Find where the given text appears and provide that cell's center as [X, Y] coordinate. 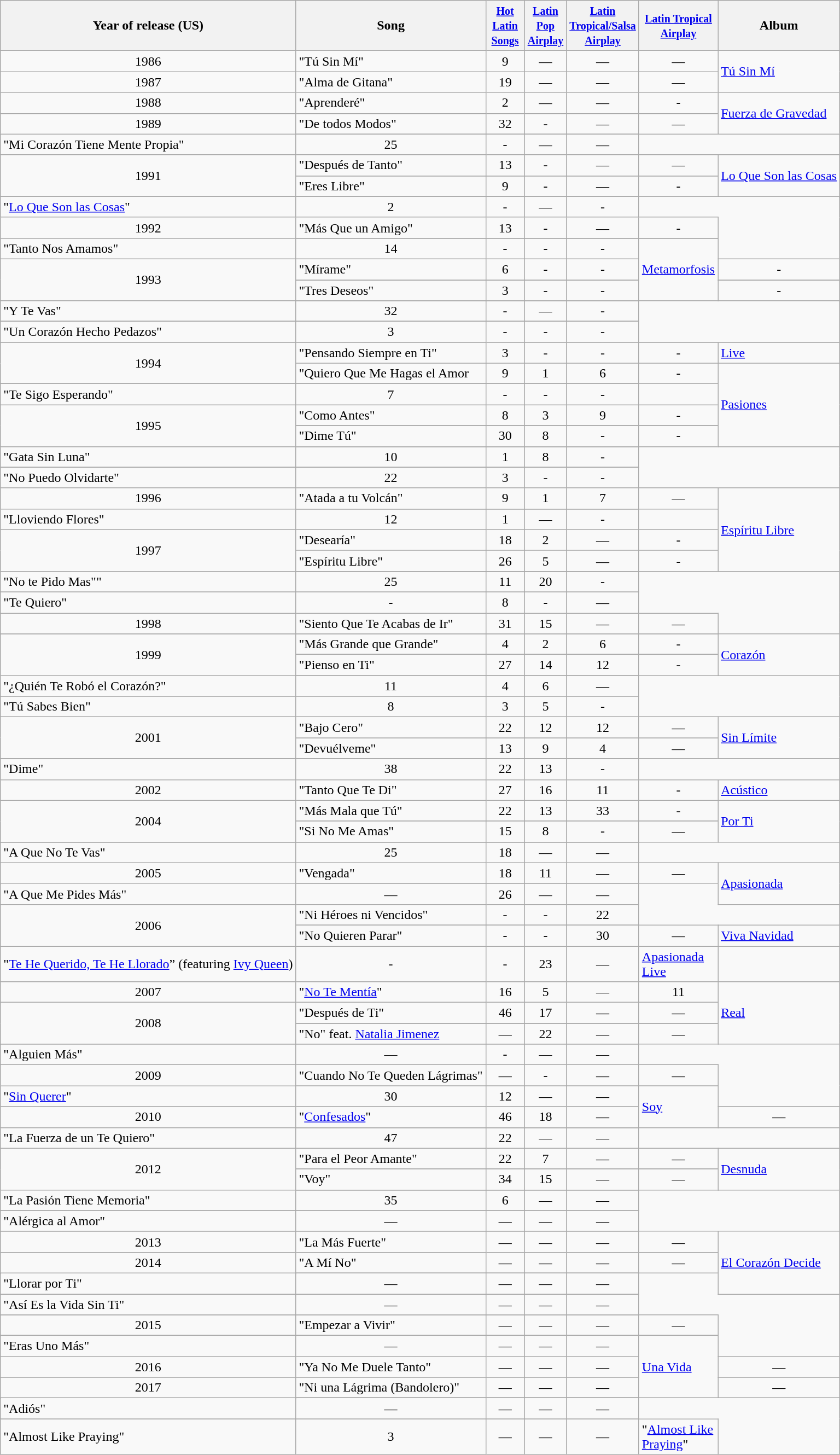
2005 [148, 873]
"Adiós" [148, 1409]
"Lloviendo Flores" [148, 519]
34 [505, 1179]
Fuerza de Gravedad [779, 113]
"Empezar a Vivir" [390, 1325]
"No te Pido Mas"" [148, 581]
"No Te Mentía" [390, 992]
"Eras Uno Más" [148, 1346]
"Si No Me Amas" [390, 831]
2008 [148, 1023]
23 [546, 964]
"No Quieren Parar" [390, 935]
2010 [148, 1117]
Pasiones [779, 405]
Latin Tropical Airplay [678, 26]
2017 [148, 1388]
Soy [678, 1107]
Live [779, 353]
"Tanto Nos Amamos" [148, 248]
1994 [148, 363]
"Bajo Cero" [390, 727]
"Confesados" [390, 1117]
35 [390, 1200]
"Más Grande que Grande" [390, 644]
"Eres Libre" [390, 186]
"La Pasión Tiene Memoria" [148, 1200]
"Espíritu Libre" [390, 561]
2015 [148, 1325]
1996 [148, 498]
"Como Antes" [390, 415]
"Siento Que Te Acabas de Ir" [390, 623]
2006 [148, 925]
"¿Quién Te Robó el Corazón?" [148, 686]
"Cuando No Te Queden Lágrimas" [390, 1075]
1997 [148, 550]
"Tanto Que Te Di" [390, 790]
"La Fuerza de un Te Quiero" [148, 1138]
1992 [148, 228]
Album [779, 26]
"Después de Tanto" [390, 165]
"A Que No Te Vas" [148, 852]
"Así Es la Vida Sin Ti" [148, 1305]
"Te Quiero" [148, 602]
"Lo Que Son las Cosas" [148, 207]
"No" feat. Natalia Jimenez [390, 1034]
"A Mí No" [390, 1262]
Una Vida [678, 1367]
Sin Límite [779, 738]
"Vengada" [390, 873]
2014 [148, 1262]
1989 [148, 124]
Hot Latin Songs [505, 26]
2013 [148, 1242]
2007 [148, 992]
"De todos Modos" [390, 124]
"Ni una Lágrima (Bandolero)" [390, 1388]
"Tú Sabes Bien" [148, 707]
"Alma de Gitana" [390, 82]
"Mi Corazón Tiene Mente Propia" [148, 144]
Espíritu Libre [779, 529]
1987 [148, 82]
"Llorar por Ti" [148, 1283]
"Alérgica al Amor" [148, 1221]
1999 [148, 655]
"Alguien Más" [148, 1055]
Real [779, 1013]
"No Puedo Olvidarte" [148, 478]
El Corazón Decide [779, 1262]
"Para el Peor Amante" [390, 1159]
"Un Corazón Hecho Pedazos" [148, 332]
"Ya No Me Duele Tanto" [390, 1367]
"Dime" [148, 769]
20 [546, 581]
"Te He Querido, Te He Llorado” (featuring Ivy Queen) [148, 964]
Metamorfosis [678, 269]
"Pienso en Ti" [390, 665]
"Devuélveme" [390, 748]
47 [390, 1138]
"Dime Tú" [390, 436]
Por Ti [779, 821]
"Mírame" [390, 269]
Viva Navidad [779, 935]
"Sin Querer" [148, 1096]
2012 [148, 1169]
Tú Sin Mí [779, 72]
"Gata Sin Luna" [148, 457]
"Quiero Que Me Hagas el Amor [390, 374]
Year of release (US) [148, 26]
1991 [148, 176]
33 [603, 811]
19 [505, 82]
2002 [148, 790]
"Voy" [390, 1179]
1988 [148, 103]
Apasionada Live [678, 964]
Acústico [779, 790]
"Tú Sin Mí" [390, 61]
1993 [148, 280]
"Pensando Siempre en Ti" [390, 353]
Desnuda [779, 1169]
2009 [148, 1075]
"Te Sigo Esperando" [148, 394]
2016 [148, 1367]
Latin Tropical/Salsa Airplay [603, 26]
1995 [148, 426]
"Aprenderé" [390, 103]
Song [390, 26]
"Más Mala que Tú" [390, 811]
1998 [148, 623]
"Después de Ti" [390, 1013]
"Y Te Vas" [148, 311]
2001 [148, 738]
"Más Que un Amigo" [390, 228]
17 [546, 1013]
Lo Que Son las Cosas [779, 176]
"Tres Deseos" [390, 290]
Corazón [779, 655]
1986 [148, 61]
Latin Pop Airplay [546, 26]
38 [390, 769]
"Ni Héroes ni Vencidos" [390, 915]
31 [505, 623]
"La Más Fuerte" [390, 1242]
10 [390, 457]
"Desearía" [390, 540]
"A Que Me Pides Más" [148, 894]
Apasionada [779, 883]
2004 [148, 821]
"Atada a tu Volcán" [390, 498]
